For the text-containing cell, return its midpoint in [X, Y] coordinate format. 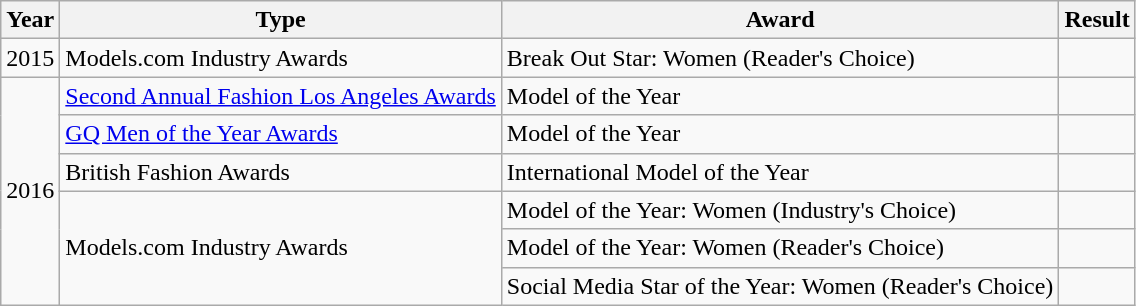
2016 [30, 191]
Break Out Star: Women (Reader's Choice) [780, 58]
Type [280, 20]
GQ Men of the Year Awards [280, 134]
Result [1097, 20]
Model of the Year: Women (Reader's Choice) [780, 248]
Second Annual Fashion Los Angeles Awards [280, 96]
Model of the Year: Women (Industry's Choice) [780, 210]
Award [780, 20]
Social Media Star of the Year: Women (Reader's Choice) [780, 286]
2015 [30, 58]
Year [30, 20]
British Fashion Awards [280, 172]
International Model of the Year [780, 172]
